Return [X, Y] of the center of cell containing provided text 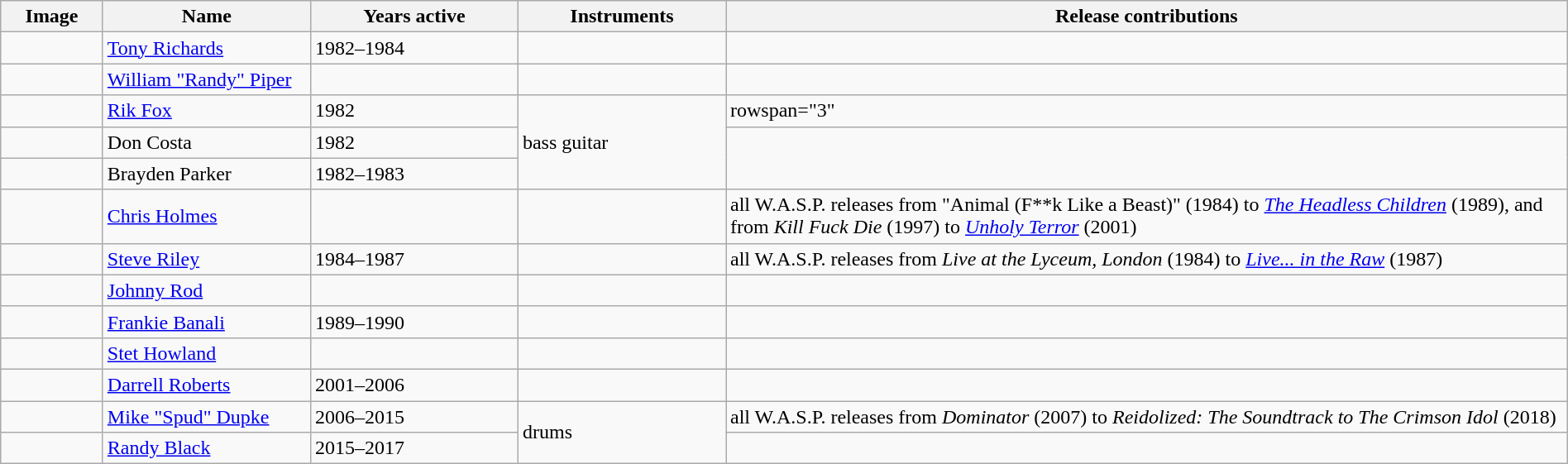
Name [207, 17]
Instruments [622, 17]
Stet Howland [207, 353]
2006–2015 [414, 416]
2001–2006 [414, 385]
1984–1987 [414, 259]
Mike "Spud" Dupke [207, 416]
all W.A.S.P. releases from Live at the Lyceum, London (1984) to Live... in the Raw (1987) [1147, 259]
Randy Black [207, 448]
1989–1990 [414, 322]
bass guitar [622, 142]
Rik Fox [207, 111]
all W.A.S.P. releases from "Animal (F**k Like a Beast)" (1984) to The Headless Children (1989), and from Kill Fuck Die (1997) to Unholy Terror (2001) [1147, 217]
Darrell Roberts [207, 385]
Tony Richards [207, 48]
1982–1984 [414, 48]
all W.A.S.P. releases from Dominator (2007) to Reidolized: The Soundtrack to The Crimson Idol (2018) [1147, 416]
rowspan="3" [1147, 111]
Don Costa [207, 142]
Brayden Parker [207, 174]
Years active [414, 17]
Chris Holmes [207, 217]
Image [52, 17]
drums [622, 432]
Frankie Banali [207, 322]
1982–1983 [414, 174]
2015–2017 [414, 448]
Johnny Rod [207, 290]
Release contributions [1147, 17]
Steve Riley [207, 259]
William "Randy" Piper [207, 79]
